Determine the (X, Y) coordinate at the center of the cell enclosing the given text.  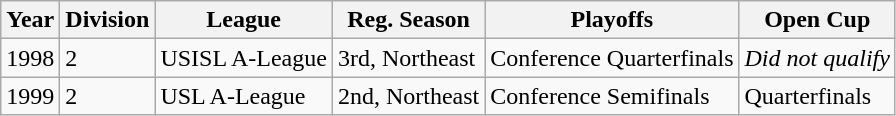
League (244, 20)
1998 (30, 58)
Conference Quarterfinals (612, 58)
Did not qualify (817, 58)
Division (108, 20)
Quarterfinals (817, 96)
3rd, Northeast (408, 58)
1999 (30, 96)
Conference Semifinals (612, 96)
Reg. Season (408, 20)
2nd, Northeast (408, 96)
Open Cup (817, 20)
Year (30, 20)
USL A-League (244, 96)
USISL A-League (244, 58)
Playoffs (612, 20)
